From the cell containing the given text, extract its center point as [X, Y] coordinate. 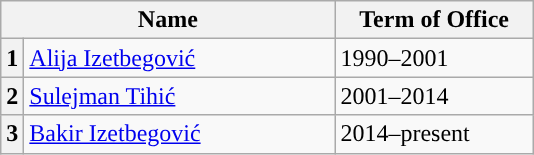
Alija Izetbegović [180, 58]
3 [12, 134]
1990–2001 [434, 58]
2001–2014 [434, 96]
1 [12, 58]
Name [168, 20]
Bakir Izetbegović [180, 134]
2 [12, 96]
2014–present [434, 134]
Sulejman Tihić [180, 96]
Term of Office [434, 20]
